Detect which cell encompasses the target text, then output its [x, y] center coordinate. 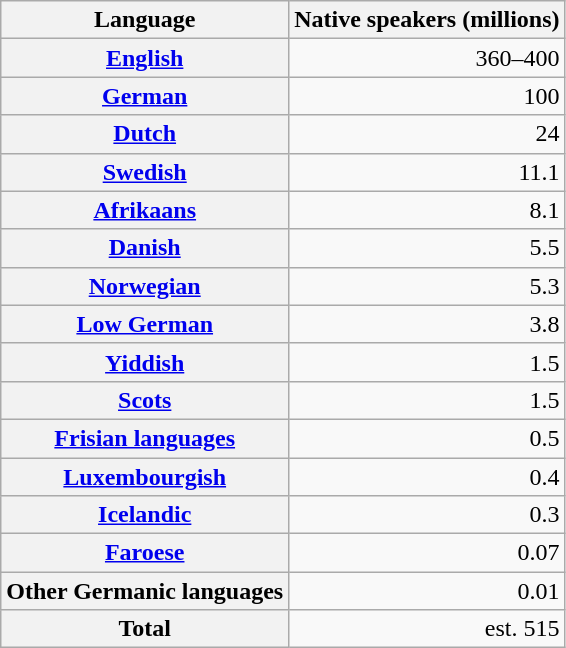
0.3 [427, 515]
Scots [145, 400]
5.5 [427, 248]
Yiddish [145, 362]
100 [427, 96]
Luxembourgish [145, 477]
Icelandic [145, 515]
Faroese [145, 553]
Frisian languages [145, 438]
0.01 [427, 591]
Low German [145, 324]
Norwegian [145, 286]
Total [145, 629]
Language [145, 20]
5.3 [427, 286]
German [145, 96]
Dutch [145, 134]
Other Germanic languages [145, 591]
est. 515 [427, 629]
0.5 [427, 438]
11.1 [427, 172]
0.4 [427, 477]
360–400 [427, 58]
Native speakers (millions) [427, 20]
Swedish [145, 172]
3.8 [427, 324]
8.1 [427, 210]
24 [427, 134]
Danish [145, 248]
0.07 [427, 553]
Afrikaans [145, 210]
English [145, 58]
